Locate the cell with the specified text and output its (X, Y) center coordinate. 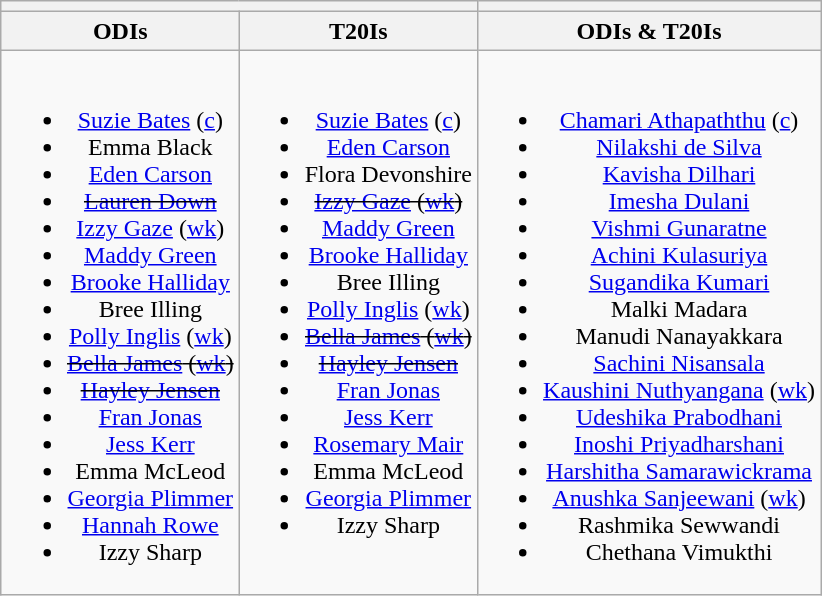
ODIs & T20Is (650, 31)
T20Is (358, 31)
ODIs (120, 31)
